For the text-containing cell, return its midpoint in [X, Y] coordinate format. 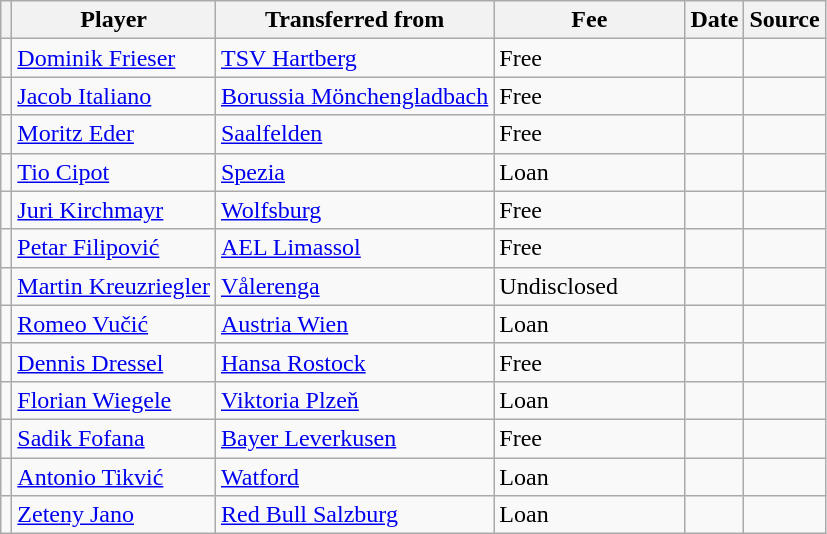
Jacob Italiano [114, 96]
TSV Hartberg [354, 58]
Vålerenga [354, 286]
Fee [590, 20]
Hansa Rostock [354, 362]
Spezia [354, 172]
AEL Limassol [354, 248]
Transferred from [354, 20]
Watford [354, 477]
Date [714, 20]
Borussia Mönchengladbach [354, 96]
Dominik Frieser [114, 58]
Moritz Eder [114, 134]
Sadik Fofana [114, 438]
Martin Kreuzriegler [114, 286]
Romeo Vučić [114, 324]
Dennis Dressel [114, 362]
Zeteny Jano [114, 515]
Viktoria Plzeň [354, 400]
Juri Kirchmayr [114, 210]
Wolfsburg [354, 210]
Undisclosed [590, 286]
Austria Wien [354, 324]
Tio Cipot [114, 172]
Source [784, 20]
Saalfelden [354, 134]
Antonio Tikvić [114, 477]
Red Bull Salzburg [354, 515]
Petar Filipović [114, 248]
Bayer Leverkusen [354, 438]
Player [114, 20]
Florian Wiegele [114, 400]
